Extract the (X, Y) coordinate from the center of the cell holding the provided text.  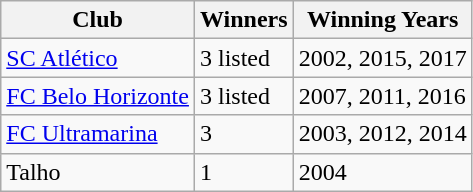
2007, 2011, 2016 (382, 96)
FC Ultramarina (98, 134)
SC Atlético (98, 58)
1 (244, 172)
Winning Years (382, 20)
FC Belo Horizonte (98, 96)
Talho (98, 172)
2004 (382, 172)
2002, 2015, 2017 (382, 58)
Winners (244, 20)
3 (244, 134)
2003, 2012, 2014 (382, 134)
Club (98, 20)
